Scan for the cell matching the given text and deliver its [x, y] coordinate at center. 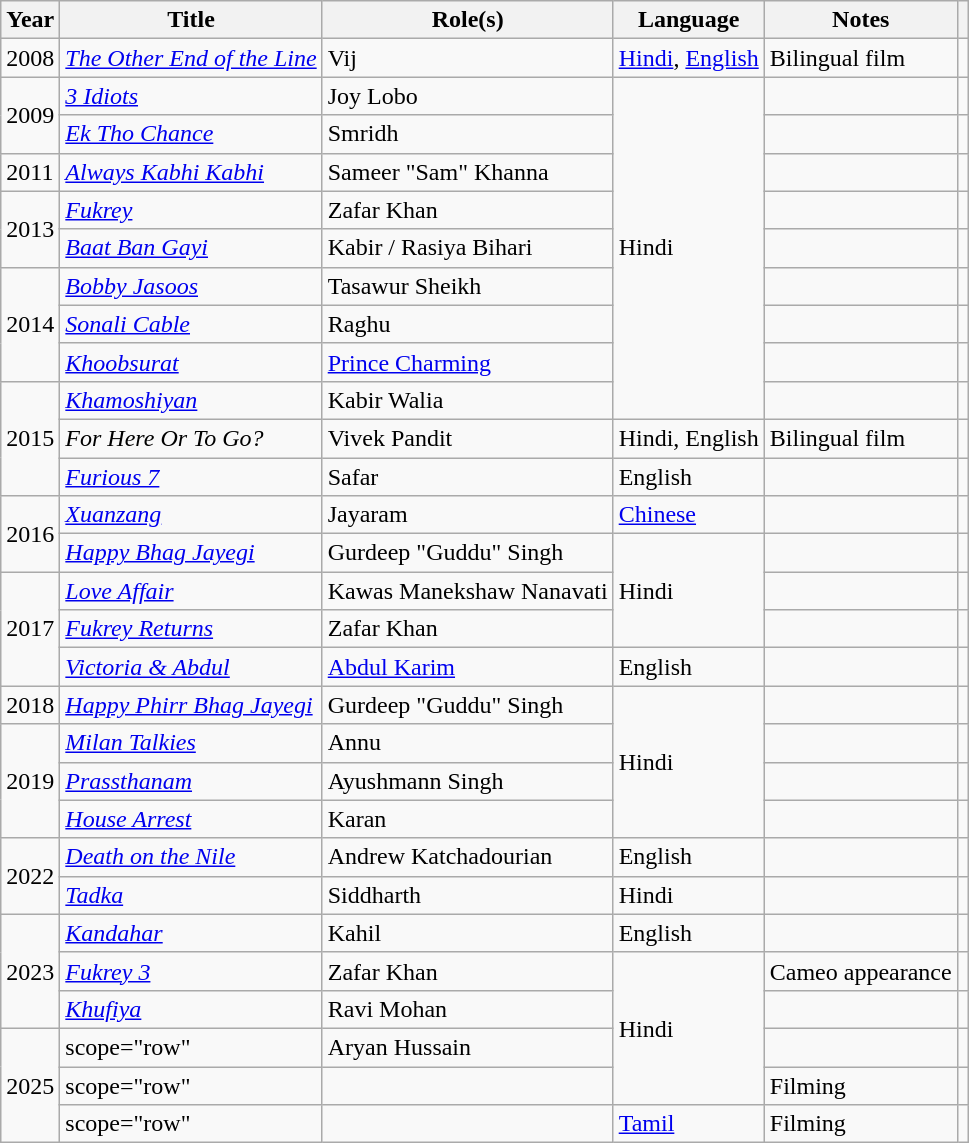
Smridh [468, 134]
Joy Lobo [468, 96]
Kawas Manekshaw Nanavati [468, 591]
Aryan Hussain [468, 1047]
Tadka [191, 895]
2016 [30, 534]
Fukrey [191, 210]
Khamoshiyan [191, 400]
Ravi Mohan [468, 1009]
Victoria & Abdul [191, 667]
2015 [30, 438]
Notes [860, 20]
Ek Tho Chance [191, 134]
Bobby Jasoos [191, 286]
Safar [468, 477]
2014 [30, 324]
Happy Phirr Bhag Jayegi [191, 705]
Role(s) [468, 20]
2019 [30, 781]
Annu [468, 743]
2011 [30, 172]
Kandahar [191, 933]
Death on the Nile [191, 857]
Ayushmann Singh [468, 781]
2025 [30, 1085]
Vivek Pandit [468, 438]
Sameer "Sam" Khanna [468, 172]
The Other End of the Line [191, 58]
Baat Ban Gayi [191, 248]
Xuanzang [191, 515]
Khoobsurat [191, 362]
Chinese [688, 515]
Fukrey Returns [191, 629]
Love Affair [191, 591]
2009 [30, 115]
Vij [468, 58]
Fukrey 3 [191, 971]
Karan [468, 819]
2023 [30, 971]
2022 [30, 876]
Always Kabhi Kabhi [191, 172]
For Here Or To Go? [191, 438]
Milan Talkies [191, 743]
Language [688, 20]
3 Idiots [191, 96]
Kahil [468, 933]
Kabir / Rasiya Bihari [468, 248]
Furious 7 [191, 477]
2008 [30, 58]
Khufiya [191, 1009]
Year [30, 20]
Sonali Cable [191, 324]
Kabir Walia [468, 400]
Prince Charming [468, 362]
2013 [30, 229]
Andrew Katchadourian [468, 857]
Siddharth [468, 895]
Title [191, 20]
Prassthanam [191, 781]
Cameo appearance [860, 971]
Jayaram [468, 515]
Tamil [688, 1124]
Abdul Karim [468, 667]
2018 [30, 705]
Happy Bhag Jayegi [191, 553]
Tasawur Sheikh [468, 286]
2017 [30, 629]
House Arrest [191, 819]
Raghu [468, 324]
